Return (x, y) of the center of cell containing provided text 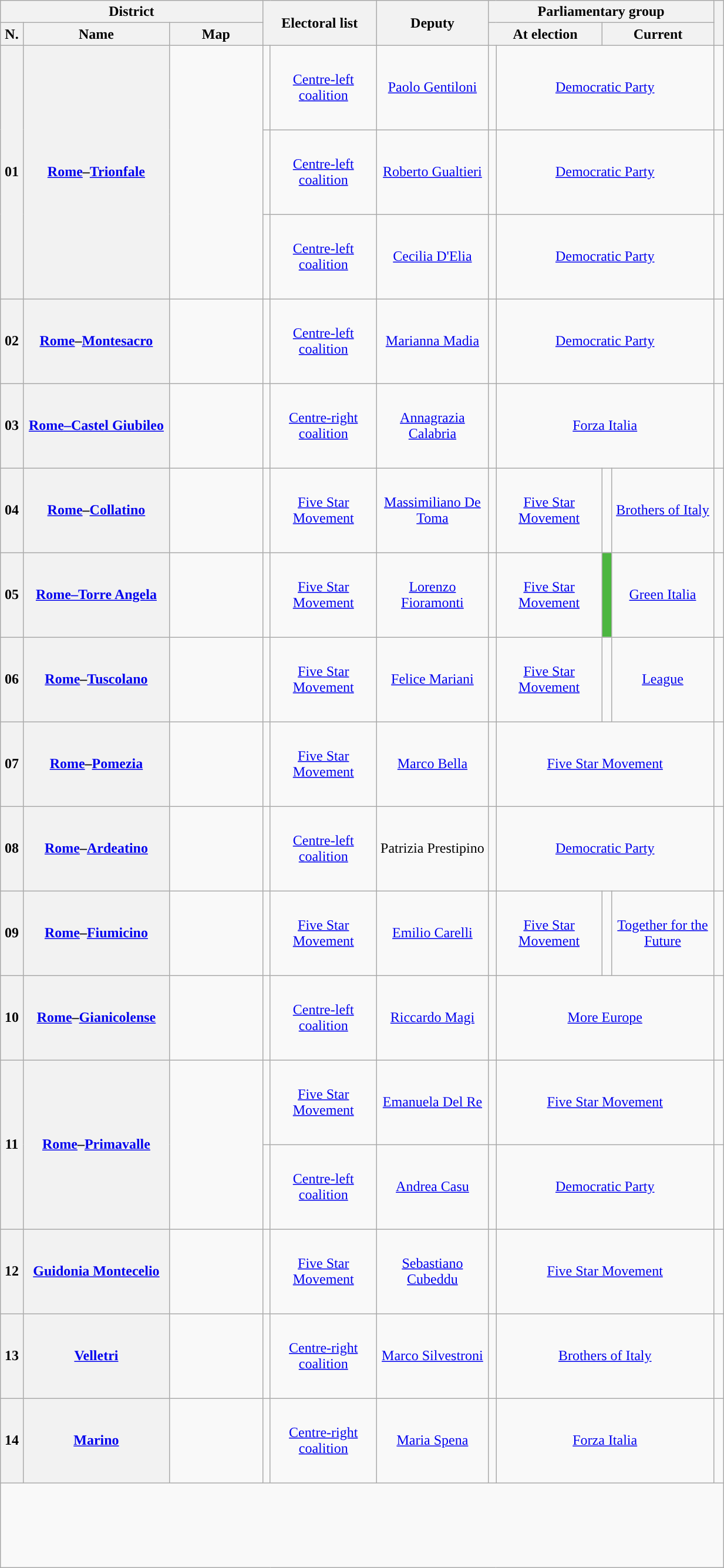
Rome–Torre Angela (96, 595)
More Europe (605, 1018)
Rome–Fiumicino (96, 933)
At election (545, 34)
13 (12, 1356)
02 (12, 341)
Velletri (96, 1356)
Emilio Carelli (432, 933)
09 (12, 933)
Marino (96, 1441)
Map (216, 34)
Rome–Tuscolano (96, 679)
Guidonia Montecelio (96, 1271)
Green Italia (662, 595)
Marianna Madia (432, 341)
06 (12, 679)
Rome–Montesacro (96, 341)
Rome–Trionfale (96, 172)
Felice Mariani (432, 679)
Deputy (432, 23)
Andrea Casu (432, 1187)
Cecilia D'Elia (432, 257)
Parliamentary group (601, 12)
08 (12, 849)
Marco Bella (432, 764)
Paolo Gentiloni (432, 88)
Annagrazia Calabria (432, 426)
Rome–Ardeatino (96, 849)
05 (12, 595)
Emanuela Del Re (432, 1102)
Rome–Collatino (96, 510)
04 (12, 510)
Rome–Gianicolense (96, 1018)
Sebastiano Cubeddu (432, 1271)
10 (12, 1018)
11 (12, 1145)
03 (12, 426)
07 (12, 764)
Rome–Primavalle (96, 1145)
Maria Spena (432, 1441)
Rome–Pomezia (96, 764)
Electoral list (319, 23)
Rome–Castel Giubileo (96, 426)
Lorenzo Fioramonti (432, 595)
League (662, 679)
Riccardo Magi (432, 1018)
Together for the Future (662, 933)
01 (12, 172)
District (132, 12)
N. (12, 34)
Marco Silvestroni (432, 1356)
Patrizia Prestipino (432, 849)
Roberto Gualtieri (432, 172)
Massimiliano De Toma (432, 510)
Name (96, 34)
12 (12, 1271)
14 (12, 1441)
Current (658, 34)
